Capture the cell that displays the provided text and extract its [X, Y] central coordinate. 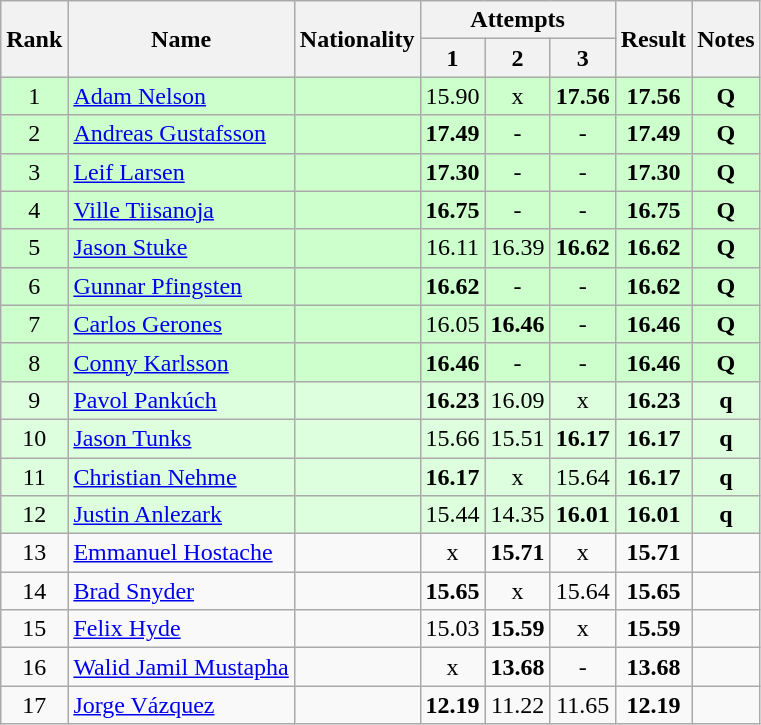
16.09 [518, 400]
Rank [34, 39]
16 [34, 667]
15.44 [452, 515]
Result [653, 39]
16.05 [452, 324]
6 [34, 286]
Conny Karlsson [181, 362]
15.03 [452, 629]
Christian Nehme [181, 477]
15.66 [452, 438]
12 [34, 515]
Name [181, 39]
Carlos Gerones [181, 324]
4 [34, 210]
Pavol Pankúch [181, 400]
13 [34, 553]
Andreas Gustafsson [181, 134]
17 [34, 705]
Attempts [518, 20]
11 [34, 477]
10 [34, 438]
Jason Stuke [181, 248]
15.90 [452, 96]
16.39 [518, 248]
Walid Jamil Mustapha [181, 667]
Nationality [357, 39]
7 [34, 324]
Gunnar Pfingsten [181, 286]
8 [34, 362]
5 [34, 248]
15.51 [518, 438]
Justin Anlezark [181, 515]
Leif Larsen [181, 172]
Notes [726, 39]
Jorge Vázquez [181, 705]
9 [34, 400]
14.35 [518, 515]
16.11 [452, 248]
15 [34, 629]
14 [34, 591]
Jason Tunks [181, 438]
11.65 [582, 705]
Emmanuel Hostache [181, 553]
Brad Snyder [181, 591]
Ville Tiisanoja [181, 210]
Felix Hyde [181, 629]
Adam Nelson [181, 96]
11.22 [518, 705]
